Return [X, Y] of the center of cell containing provided text 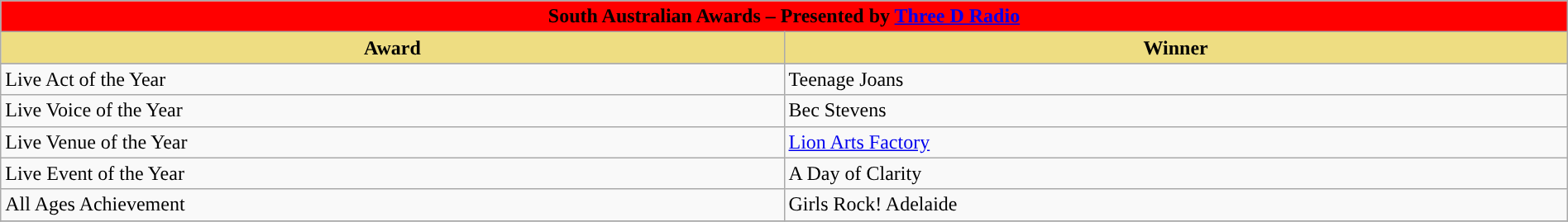
Teenage Joans [1176, 79]
Live Act of the Year [392, 79]
Live Event of the Year [392, 173]
Winner [1176, 48]
Lion Arts Factory [1176, 142]
Live Venue of the Year [392, 142]
A Day of Clarity [1176, 173]
All Ages Achievement [392, 205]
Award [392, 48]
South Australian Awards – Presented by Three D Radio [784, 17]
Bec Stevens [1176, 111]
Live Voice of the Year [392, 111]
Girls Rock! Adelaide [1176, 205]
